Extract the [x, y] coordinate from the center of the cell holding the provided text.  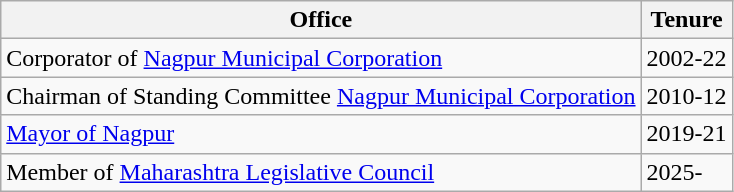
Corporator of Nagpur Municipal Corporation [321, 58]
Tenure [686, 20]
2025- [686, 172]
Chairman of Standing Committee Nagpur Municipal Corporation [321, 96]
Mayor of Nagpur [321, 134]
2019-21 [686, 134]
Office [321, 20]
2002-22 [686, 58]
2010-12 [686, 96]
Member of Maharashtra Legislative Council [321, 172]
